Determine the [X, Y] coordinate at the center of the cell enclosing the given text.  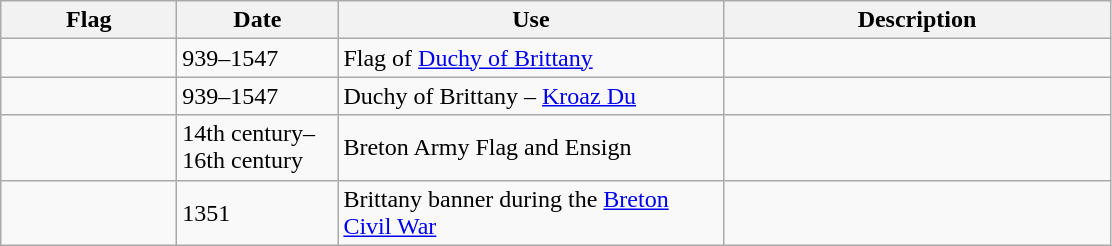
1351 [258, 212]
Brittany banner during the Breton Civil War [531, 212]
Breton Army Flag and Ensign [531, 148]
Duchy of Brittany – Kroaz Du [531, 96]
Use [531, 20]
Date [258, 20]
Flag [89, 20]
Description [917, 20]
Flag of Duchy of Brittany [531, 58]
14th century–16th century [258, 148]
